Capture the cell that displays the provided text and extract its [x, y] central coordinate. 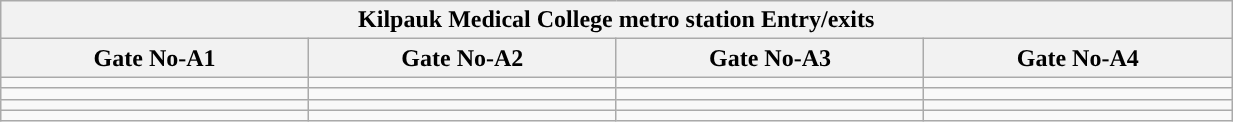
Gate No-A4 [1078, 58]
Gate No-A2 [462, 58]
Kilpauk Medical College metro station Entry/exits [616, 20]
Gate No-A1 [155, 58]
Gate No-A3 [770, 58]
